Return (x, y) of the center of cell containing provided text 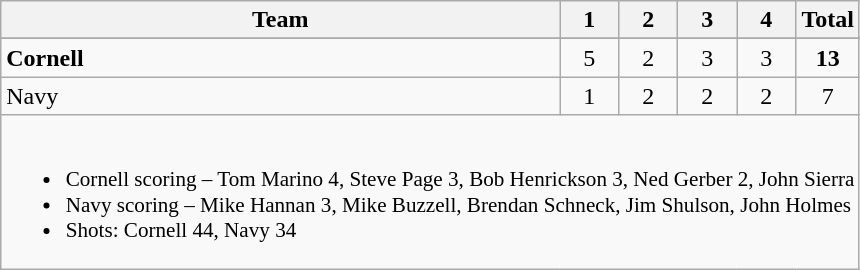
Total (828, 20)
4 (766, 20)
13 (828, 58)
Cornell (280, 58)
Team (280, 20)
5 (590, 58)
Navy (280, 96)
7 (828, 96)
